Capture the cell that displays the provided text and extract its (x, y) central coordinate. 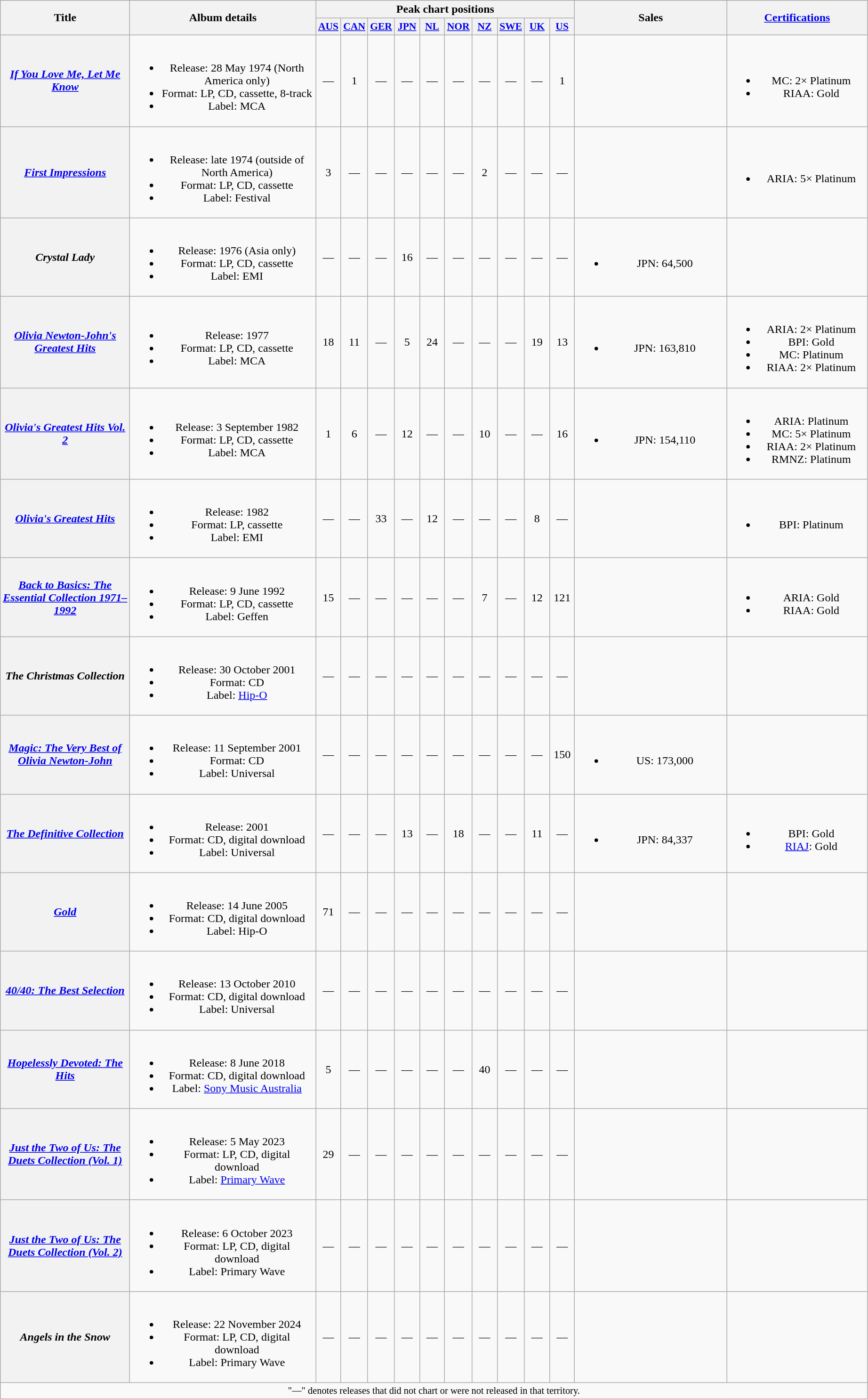
MC: 2× PlatinumRIAA: Gold (797, 81)
CAN (354, 27)
The Definitive Collection (65, 833)
2 (485, 172)
Certifications (797, 18)
Release: 6 October 2023Format: LP, CD, digital downloadLabel: Primary Wave (223, 1245)
Release: 1977Format: LP, CD, cassetteLabel: MCA (223, 342)
Release: late 1974 (outside of North America)Format: LP, CD, cassetteLabel: Festival (223, 172)
US (562, 27)
Release: 22 November 2024Format: LP, CD, digital downloadLabel: Primary Wave (223, 1337)
US: 173,000 (651, 754)
Release: 1982Format: LP, cassetteLabel: EMI (223, 519)
Olivia's Greatest Hits Vol. 2 (65, 434)
6 (354, 434)
AUS (329, 27)
First Impressions (65, 172)
40 (485, 1069)
Release: 8 June 2018Format: CD, digital downloadLabel: Sony Music Australia (223, 1069)
Gold (65, 912)
ARIA: 2× PlatinumBPI: GoldMC: PlatinumRIAA: 2× Platinum (797, 342)
If You Love Me, Let Me Know (65, 81)
7 (485, 597)
19 (537, 342)
ARIA: 5× Platinum (797, 172)
Album details (223, 18)
33 (381, 519)
Release: 9 June 1992Format: LP, CD, cassetteLabel: Geffen (223, 597)
Back to Basics: The Essential Collection 1971–1992 (65, 597)
BPI: Platinum (797, 519)
10 (485, 434)
Release: 28 May 1974 (North America only)Format: LP, CD, cassette, 8-trackLabel: MCA (223, 81)
29 (329, 1154)
UK (537, 27)
NL (432, 27)
Release: 11 September 2001Format: CDLabel: Universal (223, 754)
NOR (458, 27)
24 (432, 342)
ARIA: GoldRIAA: Gold (797, 597)
Title (65, 18)
Just the Two of Us: The Duets Collection (Vol. 1) (65, 1154)
71 (329, 912)
Crystal Lady (65, 257)
Olivia's Greatest Hits (65, 519)
JPN: 154,110 (651, 434)
Release: 14 June 2005Format: CD, digital downloadLabel: Hip-O (223, 912)
JPN: 84,337 (651, 833)
ARIA: PlatinumMC: 5× PlatinumRIAA: 2× PlatinumRMNZ: Platinum (797, 434)
The Christmas Collection (65, 676)
SWE (511, 27)
150 (562, 754)
Olivia Newton-John's Greatest Hits (65, 342)
121 (562, 597)
JPN: 163,810 (651, 342)
JPN (407, 27)
15 (329, 597)
Release: 3 September 1982Format: LP, CD, cassetteLabel: MCA (223, 434)
BPI: GoldRIAJ: Gold (797, 833)
8 (537, 519)
Release: 1976 (Asia only)Format: LP, CD, cassetteLabel: EMI (223, 257)
Release: 30 October 2001Format: CDLabel: Hip-O (223, 676)
Sales (651, 18)
Hopelessly Devoted: The Hits (65, 1069)
NZ (485, 27)
Release: 13 October 2010Format: CD, digital downloadLabel: Universal (223, 991)
Peak chart positions (445, 9)
3 (329, 172)
Angels in the Snow (65, 1337)
JPN: 64,500 (651, 257)
GER (381, 27)
Just the Two of Us: The Duets Collection (Vol. 2) (65, 1245)
Release: 2001Format: CD, digital downloadLabel: Universal (223, 833)
Magic: The Very Best of Olivia Newton-John (65, 754)
"—" denotes releases that did not chart or were not released in that territory. (434, 1391)
40/40: The Best Selection (65, 991)
Release: 5 May 2023Format: LP, CD, digital downloadLabel: Primary Wave (223, 1154)
